Provide the [X, Y] coordinate of the cell's center where the given text is located.  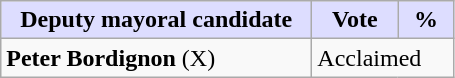
Vote [355, 20]
Acclaimed [383, 58]
Deputy mayoral candidate [156, 20]
Peter Bordignon (X) [156, 58]
% [426, 20]
